Return the [x, y] coordinate for the center point of the cell that contains the specified text.  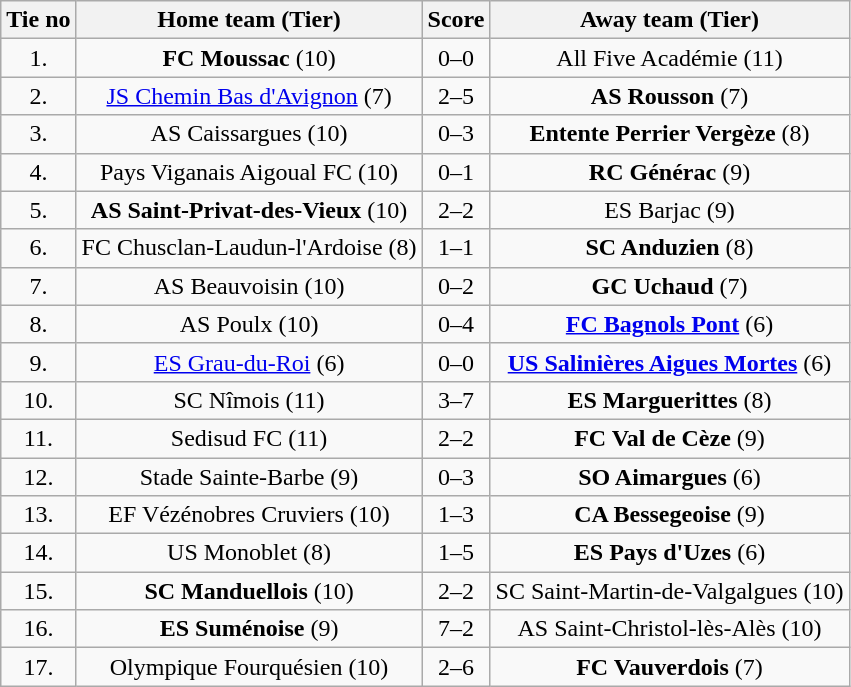
0–2 [456, 286]
7–2 [456, 629]
Pays Viganais Aigoual FC (10) [249, 172]
ES Marguerittes (8) [670, 400]
RC Générac (9) [670, 172]
0–4 [456, 324]
1–3 [456, 515]
FC Chusclan-Laudun-l'Ardoise (8) [249, 248]
Away team (Tier) [670, 20]
SO Aimargues (6) [670, 477]
JS Chemin Bas d'Avignon (7) [249, 96]
SC Saint-Martin-de-Valgalgues (10) [670, 591]
Score [456, 20]
1. [38, 58]
13. [38, 515]
SC Manduellois (10) [249, 591]
1–5 [456, 553]
16. [38, 629]
2. [38, 96]
ES Grau-du-Roi (6) [249, 362]
All Five Académie (11) [670, 58]
8. [38, 324]
AS Rousson (7) [670, 96]
AS Saint-Christol-lès-Alès (10) [670, 629]
2–6 [456, 667]
6. [38, 248]
7. [38, 286]
AS Beauvoisin (10) [249, 286]
5. [38, 210]
0–1 [456, 172]
ES Suménoise (9) [249, 629]
ES Pays d'Uzes (6) [670, 553]
FC Bagnols Pont (6) [670, 324]
AS Poulx (10) [249, 324]
14. [38, 553]
9. [38, 362]
3. [38, 134]
15. [38, 591]
US Monoblet (8) [249, 553]
FC Val de Cèze (9) [670, 438]
11. [38, 438]
GC Uchaud (7) [670, 286]
Tie no [38, 20]
Entente Perrier Vergèze (8) [670, 134]
ES Barjac (9) [670, 210]
CA Bessegeoise (9) [670, 515]
EF Vézénobres Cruviers (10) [249, 515]
17. [38, 667]
AS Caissargues (10) [249, 134]
SC Anduzien (8) [670, 248]
10. [38, 400]
US Salinières Aigues Mortes (6) [670, 362]
2–5 [456, 96]
Home team (Tier) [249, 20]
FC Vauverdois (7) [670, 667]
AS Saint-Privat-des-Vieux (10) [249, 210]
12. [38, 477]
Stade Sainte-Barbe (9) [249, 477]
1–1 [456, 248]
Olympique Fourquésien (10) [249, 667]
FC Moussac (10) [249, 58]
SC Nîmois (11) [249, 400]
3–7 [456, 400]
4. [38, 172]
Sedisud FC (11) [249, 438]
